Extract the (X, Y) coordinate from the center of the cell holding the provided text.  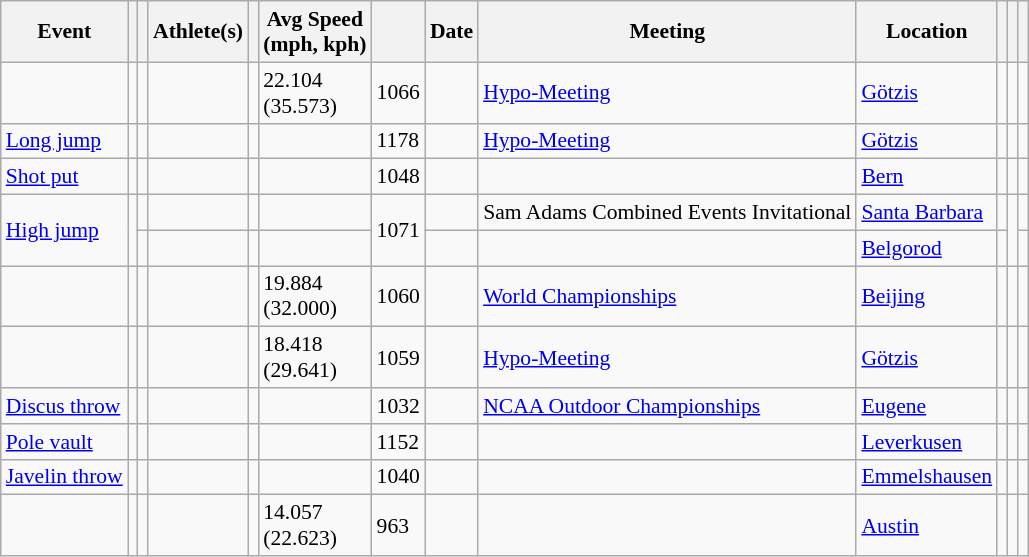
Date (452, 32)
963 (398, 526)
18.418(29.641) (314, 358)
14.057(22.623) (314, 526)
Meeting (667, 32)
Beijing (926, 296)
Leverkusen (926, 442)
Belgorod (926, 248)
NCAA Outdoor Championships (667, 406)
Athlete(s) (198, 32)
1152 (398, 442)
Shot put (64, 177)
World Championships (667, 296)
1048 (398, 177)
1178 (398, 141)
Event (64, 32)
1059 (398, 358)
19.884(32.000) (314, 296)
1060 (398, 296)
Avg Speed(mph, kph) (314, 32)
Eugene (926, 406)
1040 (398, 477)
Discus throw (64, 406)
Location (926, 32)
Sam Adams Combined Events Invitational (667, 213)
Emmelshausen (926, 477)
Santa Barbara (926, 213)
22.104(35.573) (314, 92)
High jump (64, 230)
1032 (398, 406)
Long jump (64, 141)
Pole vault (64, 442)
1071 (398, 230)
Javelin throw (64, 477)
1066 (398, 92)
Bern (926, 177)
Austin (926, 526)
